Scan for the cell matching the given text and deliver its [X, Y] coordinate at center. 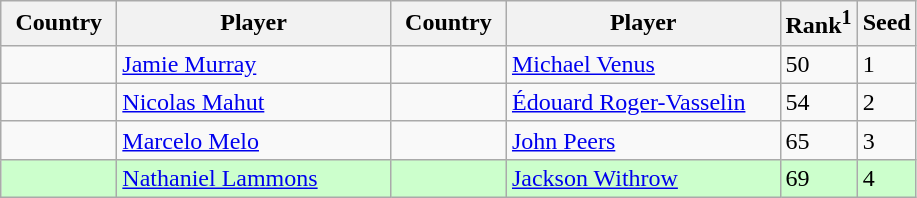
Nathaniel Lammons [254, 178]
Rank1 [818, 24]
65 [818, 140]
Jamie Murray [254, 64]
1 [886, 64]
Édouard Roger-Vasselin [643, 102]
John Peers [643, 140]
Michael Venus [643, 64]
Marcelo Melo [254, 140]
3 [886, 140]
Jackson Withrow [643, 178]
54 [818, 102]
Seed [886, 24]
2 [886, 102]
Nicolas Mahut [254, 102]
4 [886, 178]
69 [818, 178]
50 [818, 64]
